Pinpoint the cell where the given text exists, returning its (x, y) midpoint coordinate. 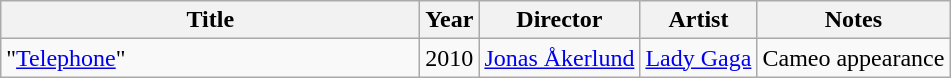
"Telephone" (210, 58)
Cameo appearance (854, 58)
Director (560, 20)
Jonas Åkerlund (560, 58)
2010 (450, 58)
Lady Gaga (698, 58)
Notes (854, 20)
Title (210, 20)
Artist (698, 20)
Year (450, 20)
